Search for the cell housing the specified text and yield its [X, Y] center coordinate. 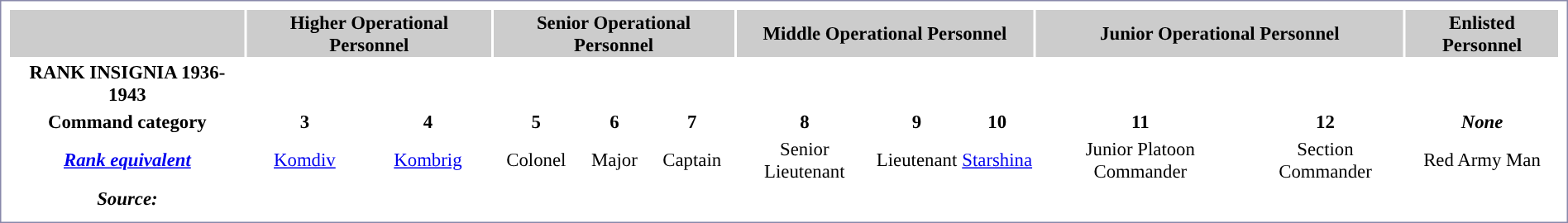
None [1482, 121]
Middle Operational Personnel [885, 33]
Command category [127, 121]
Lieutenant [916, 160]
Senior Operational Personnel [614, 33]
Section Commander [1325, 160]
9 [916, 121]
Junior Operational Personnel [1220, 33]
7 [691, 121]
Captain [691, 160]
Starshina [997, 160]
12 [1325, 121]
Komdiv [304, 160]
Senior Lieutenant [804, 160]
3 [304, 121]
5 [536, 121]
11 [1140, 121]
4 [428, 121]
Rank equivalent [127, 160]
10 [997, 121]
Major [614, 160]
Red Army Man [1482, 160]
Higher Operational Personnel [369, 33]
Source: [127, 198]
Enlisted Personnel [1482, 33]
Kombrig [428, 160]
Colonel [536, 160]
RANK INSIGNIA 1936-1943 [127, 83]
Junior Platoon Commander [1140, 160]
8 [804, 121]
6 [614, 121]
